From the cell containing the given text, extract its center point as [X, Y] coordinate. 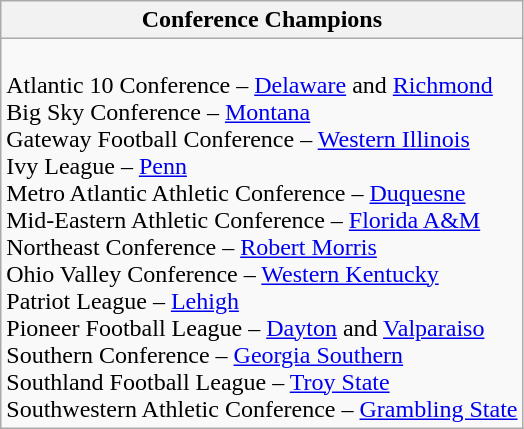
Conference Champions [262, 20]
